Search for the cell housing the specified text and yield its [x, y] center coordinate. 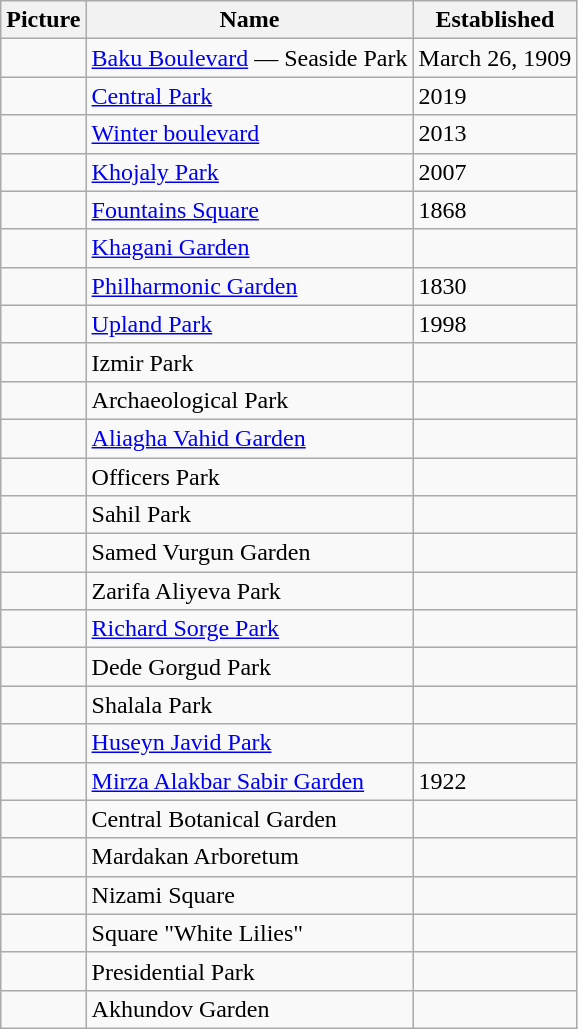
Central Park [250, 96]
Mirza Alakbar Sabir Garden [250, 781]
Khojaly Park [250, 172]
Square "White Lilies" [250, 933]
Zarifa Aliyeva Park [250, 591]
Samed Vurgun Garden [250, 553]
Aliagha Vahid Garden [250, 438]
1868 [495, 210]
Mardakan Arboretum [250, 857]
Huseyn Javid Park [250, 743]
1830 [495, 286]
1998 [495, 324]
Philharmonic Garden [250, 286]
Picture [44, 20]
Presidential Park [250, 971]
Archaeological Park [250, 400]
1922 [495, 781]
Khagani Garden [250, 248]
2013 [495, 134]
Baku Boulevard — Seaside Park [250, 58]
Shalala Park [250, 705]
Name [250, 20]
2007 [495, 172]
Izmir Park [250, 362]
Akhundov Garden [250, 1009]
Sahil Park [250, 515]
Nizami Square [250, 895]
Winter boulevard [250, 134]
Fountains Square [250, 210]
Central Botanical Garden [250, 819]
Richard Sorge Park [250, 629]
Upland Park [250, 324]
Established [495, 20]
Dede Gorgud Park [250, 667]
Officers Park [250, 477]
March 26, 1909 [495, 58]
2019 [495, 96]
